Return (X, Y) of the center of cell containing provided text 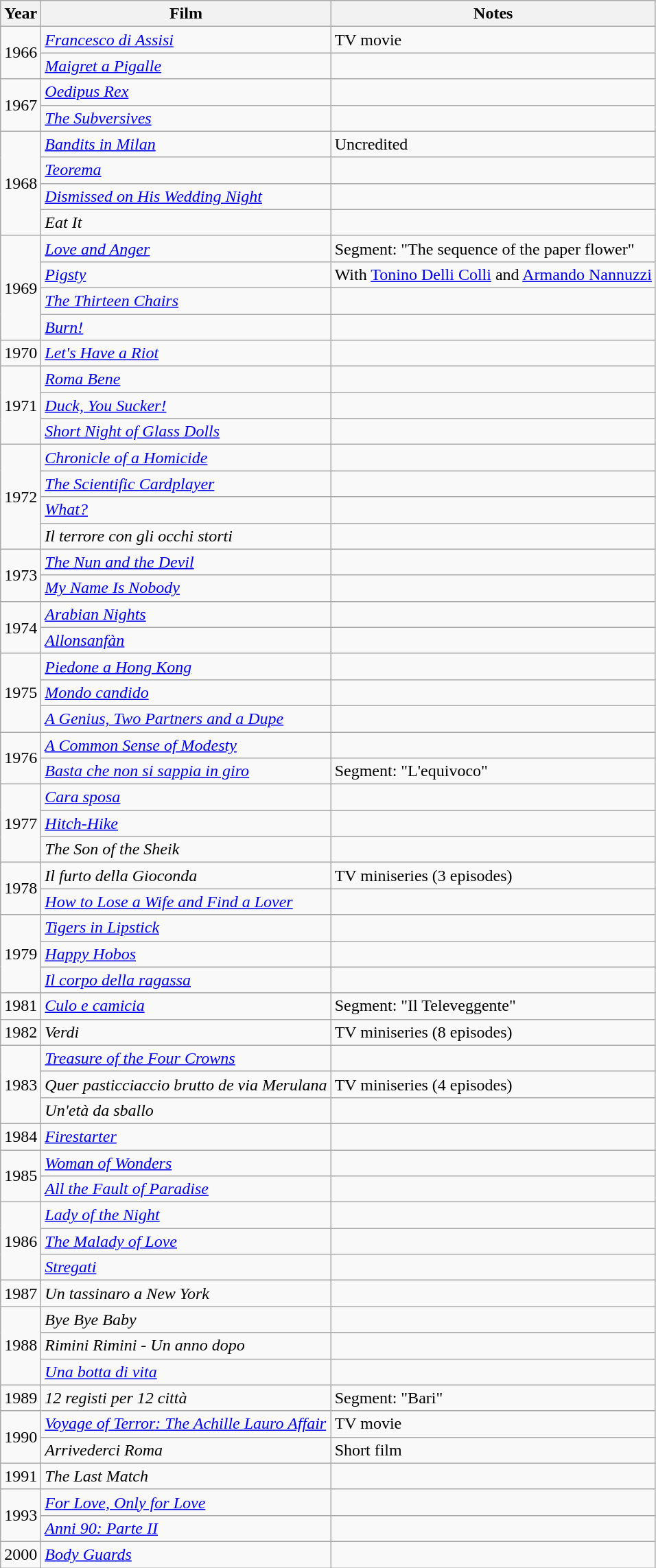
1991 (21, 1476)
Uncredited (493, 144)
Verdi (186, 1032)
Cara sposa (186, 797)
Maigret a Pigalle (186, 66)
Lady of the Night (186, 1215)
Oedipus Rex (186, 92)
12 registi per 12 città (186, 1398)
Body Guards (186, 1554)
1981 (21, 1006)
1988 (21, 1346)
Hitch-Hike (186, 823)
Chronicle of a Homicide (186, 458)
Eat It (186, 222)
Basta che non si sappia in giro (186, 771)
Woman of Wonders (186, 1163)
1993 (21, 1515)
Roma Bene (186, 379)
TV miniseries (4 episodes) (493, 1084)
Tigers in Lipstick (186, 928)
Quer pasticciaccio brutto de via Merulana (186, 1084)
A Common Sense of Modesty (186, 745)
1978 (21, 889)
Let's Have a Riot (186, 353)
Il corpo della ragassa (186, 980)
My Name Is Nobody (186, 588)
Francesco di Assisi (186, 40)
Segment: "Il Televeggente" (493, 1006)
1977 (21, 823)
1970 (21, 353)
The Subversives (186, 118)
1976 (21, 758)
Allonsanfàn (186, 640)
Dismissed on His Wedding Night (186, 196)
1972 (21, 497)
Il furto della Gioconda (186, 876)
1989 (21, 1398)
1983 (21, 1084)
The Scientific Cardplayer (186, 484)
The Nun and the Devil (186, 562)
Arrivederci Roma (186, 1450)
1984 (21, 1136)
1975 (21, 692)
1986 (21, 1241)
Year (21, 14)
Teorema (186, 170)
2000 (21, 1554)
1974 (21, 627)
Il terrore con gli occhi storti (186, 536)
For Love, Only for Love (186, 1502)
Arabian Nights (186, 614)
1968 (21, 183)
Treasure of the Four Crowns (186, 1058)
The Son of the Sheik (186, 850)
The Thirteen Chairs (186, 301)
Stregati (186, 1267)
Un'età da sballo (186, 1110)
Notes (493, 14)
Segment: "L'equivoco" (493, 771)
A Genius, Two Partners and a Dupe (186, 718)
Love and Anger (186, 248)
The Last Match (186, 1476)
1966 (21, 53)
1987 (21, 1294)
What? (186, 510)
Segment: "The sequence of the paper flower" (493, 248)
With Tonino Delli Colli and Armando Nannuzzi (493, 274)
Burn! (186, 327)
1973 (21, 575)
Pigsty (186, 274)
The Malady of Love (186, 1241)
Piedone a Hong Kong (186, 666)
How to Lose a Wife and Find a Lover (186, 902)
TV miniseries (8 episodes) (493, 1032)
Happy Hobos (186, 954)
Short Night of Glass Dolls (186, 432)
1969 (21, 288)
1971 (21, 406)
Voyage of Terror: The Achille Lauro Affair (186, 1424)
Una botta di vita (186, 1372)
1982 (21, 1032)
Bye Bye Baby (186, 1320)
1967 (21, 105)
Firestarter (186, 1136)
Bandits in Milan (186, 144)
Rimini Rimini - Un anno dopo (186, 1346)
Short film (493, 1450)
1979 (21, 954)
Culo e camicia (186, 1006)
Duck, You Sucker! (186, 406)
1990 (21, 1437)
Un tassinaro a New York (186, 1294)
1985 (21, 1176)
Mondo candido (186, 692)
Segment: "Bari" (493, 1398)
Anni 90: Parte II (186, 1528)
Film (186, 14)
TV miniseries (3 episodes) (493, 876)
All the Fault of Paradise (186, 1189)
